For the text-containing cell, return its midpoint in [x, y] coordinate format. 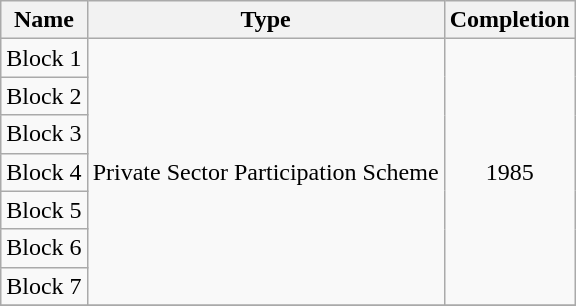
Block 5 [44, 210]
Block 2 [44, 96]
Name [44, 20]
Completion [510, 20]
Block 3 [44, 134]
Block 1 [44, 58]
Block 7 [44, 286]
Type [266, 20]
Block 4 [44, 172]
1985 [510, 172]
Block 6 [44, 248]
Private Sector Participation Scheme [266, 172]
